Pinpoint the cell where the given text exists, returning its [x, y] midpoint coordinate. 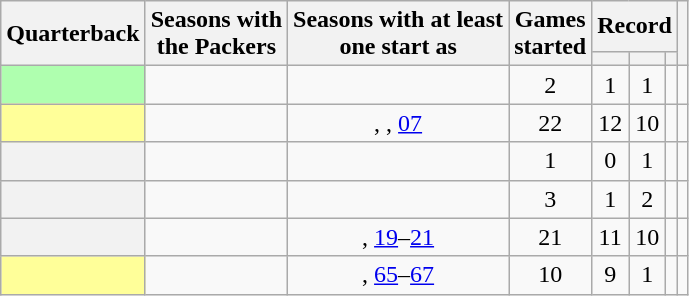
9 [610, 275]
0 [610, 161]
11 [610, 237]
12 [610, 123]
Gamesstarted [550, 34]
21 [550, 237]
, 65–67 [398, 275]
, 19–21 [398, 237]
Seasons with at leastone start as [398, 34]
3 [550, 199]
Quarterback [73, 34]
Seasons withthe Packers [216, 34]
, , 07 [398, 123]
22 [550, 123]
Record [635, 26]
